Return the [X, Y] coordinate for the center point of the cell that contains the specified text.  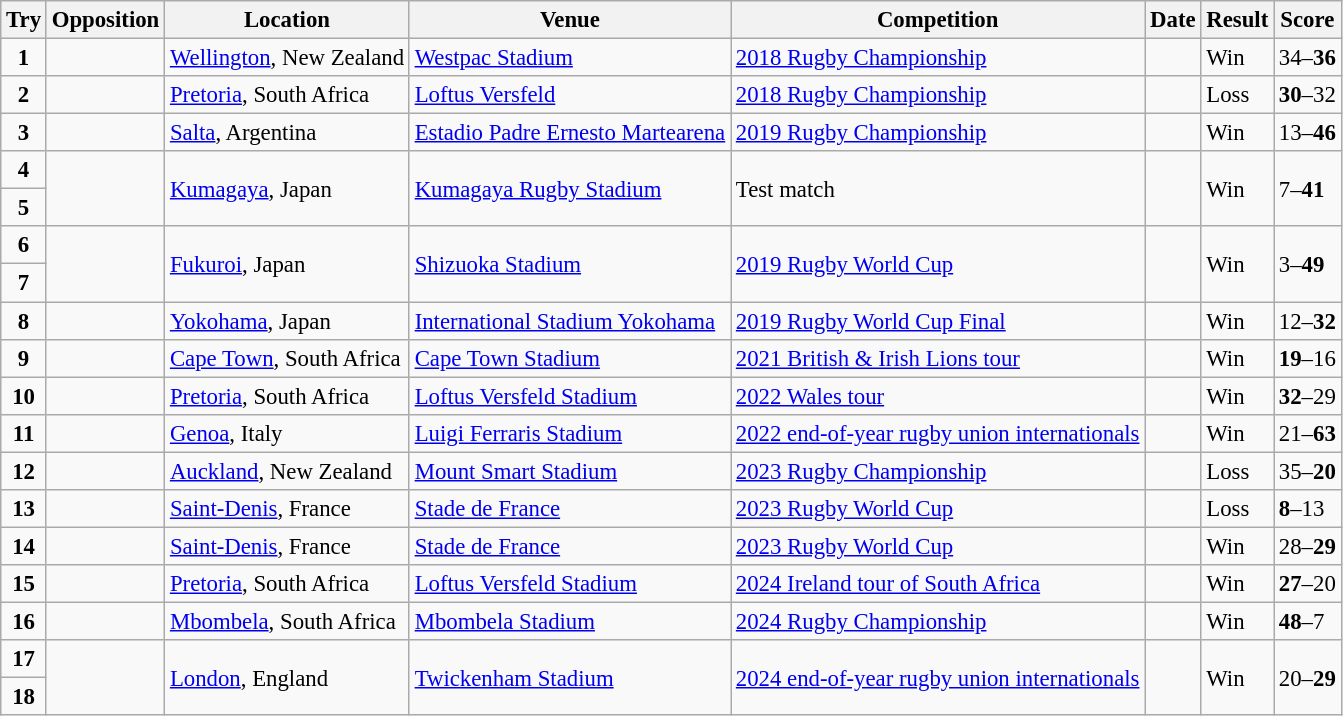
12 [24, 471]
16 [24, 621]
11 [24, 433]
Luigi Ferraris Stadium [570, 433]
15 [24, 584]
Kumagaya, Japan [288, 188]
12–32 [1308, 321]
Cape Town Stadium [570, 358]
32–29 [1308, 396]
20–29 [1308, 678]
30–32 [1308, 95]
Twickenham Stadium [570, 678]
27–20 [1308, 584]
Opposition [105, 20]
2019 Rugby World Cup [938, 264]
2019 Rugby Championship [938, 133]
Wellington, New Zealand [288, 58]
2024 end-of-year rugby union internationals [938, 678]
3–49 [1308, 264]
7 [24, 283]
19–16 [1308, 358]
Result [1238, 20]
13 [24, 509]
Test match [938, 188]
9 [24, 358]
17 [24, 659]
Venue [570, 20]
Location [288, 20]
Score [1308, 20]
2022 Wales tour [938, 396]
Westpac Stadium [570, 58]
Estadio Padre Ernesto Martearena [570, 133]
Mount Smart Stadium [570, 471]
3 [24, 133]
1 [24, 58]
48–7 [1308, 621]
Yokohama, Japan [288, 321]
Kumagaya Rugby Stadium [570, 188]
Genoa, Italy [288, 433]
2022 end-of-year rugby union internationals [938, 433]
2023 Rugby Championship [938, 471]
13–46 [1308, 133]
2021 British & Irish Lions tour [938, 358]
5 [24, 208]
34–36 [1308, 58]
8 [24, 321]
Salta, Argentina [288, 133]
London, England [288, 678]
35–20 [1308, 471]
2019 Rugby World Cup Final [938, 321]
Mbombela Stadium [570, 621]
7–41 [1308, 188]
Try [24, 20]
18 [24, 697]
Loftus Versfeld [570, 95]
6 [24, 245]
Competition [938, 20]
International Stadium Yokohama [570, 321]
Cape Town, South Africa [288, 358]
14 [24, 546]
2024 Ireland tour of South Africa [938, 584]
Mbombela, South Africa [288, 621]
2 [24, 95]
Auckland, New Zealand [288, 471]
10 [24, 396]
8–13 [1308, 509]
21–63 [1308, 433]
4 [24, 170]
2024 Rugby Championship [938, 621]
Date [1173, 20]
Shizuoka Stadium [570, 264]
28–29 [1308, 546]
Fukuroi, Japan [288, 264]
